Find where the given text appears and provide that cell's center as (x, y) coordinate. 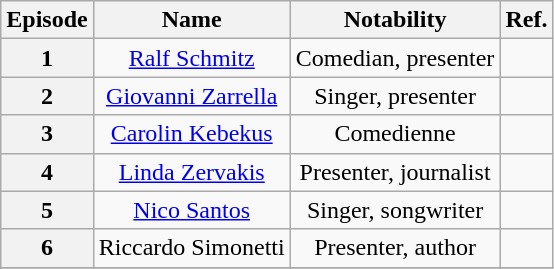
Singer, songwriter (395, 210)
Carolin Kebekus (192, 134)
Presenter, journalist (395, 172)
Comedian, presenter (395, 58)
3 (47, 134)
Linda Zervakis (192, 172)
2 (47, 96)
1 (47, 58)
Presenter, author (395, 248)
Notability (395, 20)
6 (47, 248)
Ref. (526, 20)
Ralf Schmitz (192, 58)
Episode (47, 20)
Singer, presenter (395, 96)
Giovanni Zarrella (192, 96)
Nico Santos (192, 210)
5 (47, 210)
Riccardo Simonetti (192, 248)
Comedienne (395, 134)
Name (192, 20)
4 (47, 172)
